Search for the cell housing the specified text and yield its (X, Y) center coordinate. 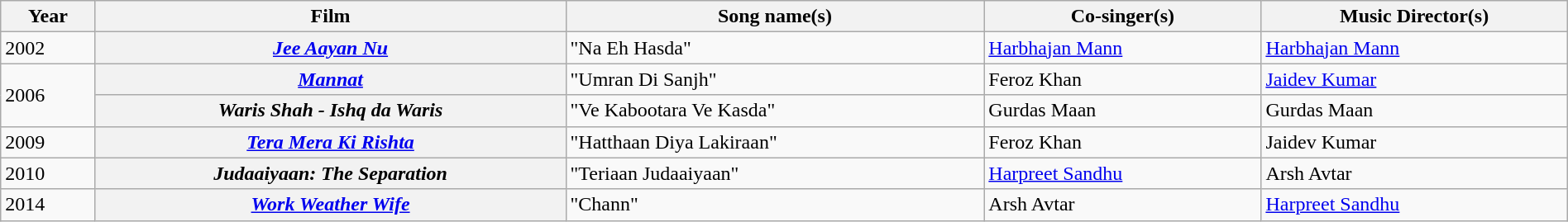
Film (331, 17)
"Na Eh Hasda" (775, 48)
"Ve Kabootara Ve Kasda" (775, 111)
Work Weather Wife (331, 205)
"Hatthaan Diya Lakiraan" (775, 142)
Song name(s) (775, 17)
"Teriaan Judaaiyaan" (775, 173)
2010 (48, 173)
2014 (48, 205)
"Chann" (775, 205)
Mannat (331, 79)
Judaaiyaan: The Separation (331, 173)
"Umran Di Sanjh" (775, 79)
Co-singer(s) (1123, 17)
2002 (48, 48)
2009 (48, 142)
Year (48, 17)
Tera Mera Ki Rishta (331, 142)
Jee Aayan Nu (331, 48)
Waris Shah - Ishq da Waris (331, 111)
Music Director(s) (1414, 17)
2006 (48, 95)
